Return the (x, y) coordinate for the center point of the cell that contains the specified text.  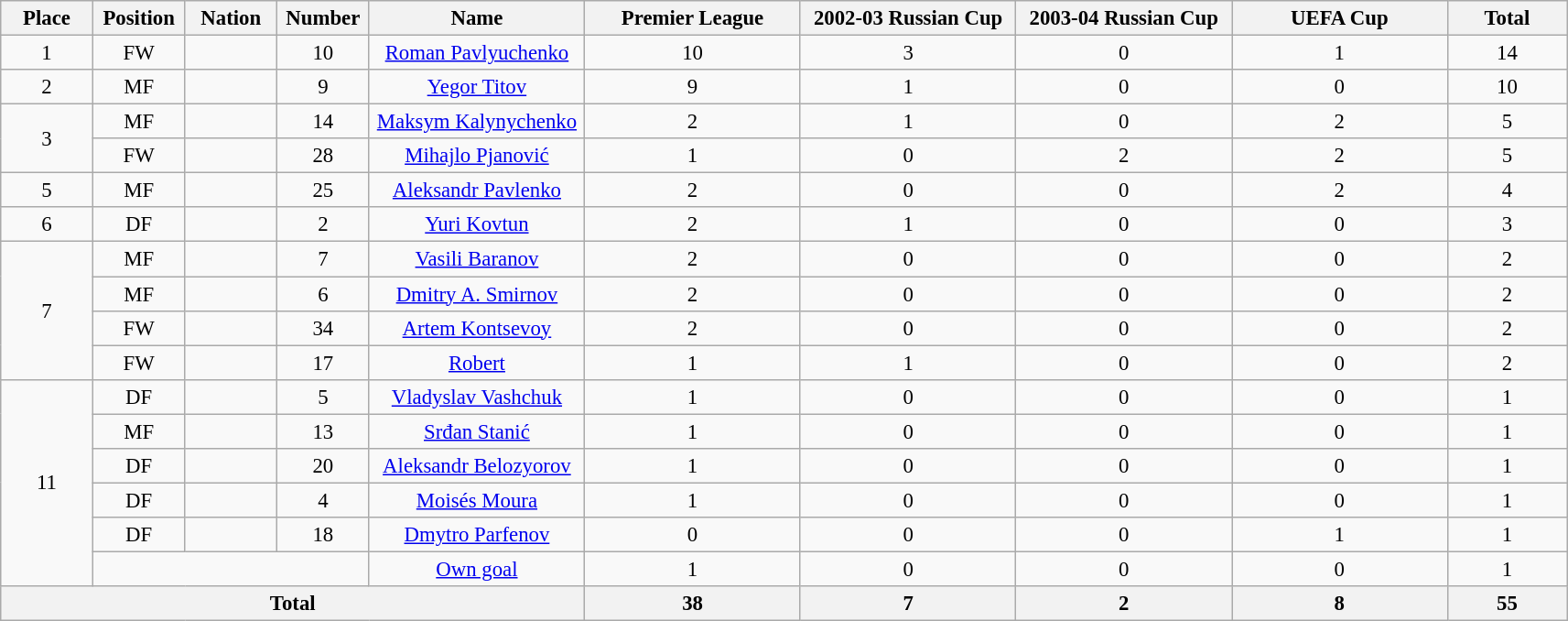
2002-03 Russian Cup (908, 18)
11 (48, 483)
Roman Pavlyuchenko (477, 53)
Maksym Kalynychenko (477, 122)
Nation (231, 18)
Dmytro Parfenov (477, 535)
Moisés Moura (477, 500)
13 (324, 431)
Position (139, 18)
20 (324, 466)
Aleksandr Belozyorov (477, 466)
UEFA Cup (1340, 18)
Vasili Baranov (477, 259)
55 (1507, 604)
Aleksandr Pavlenko (477, 191)
Robert (477, 363)
28 (324, 156)
Mihajlo Pjanović (477, 156)
Dmitry A. Smirnov (477, 294)
34 (324, 328)
Vladyslav Vashchuk (477, 397)
Yegor Titov (477, 87)
2003-04 Russian Cup (1124, 18)
Name (477, 18)
Place (48, 18)
25 (324, 191)
Srđan Stanić (477, 431)
Yuri Kovtun (477, 224)
17 (324, 363)
Artem Kontsevoy (477, 328)
8 (1340, 604)
38 (693, 604)
Own goal (477, 569)
18 (324, 535)
Premier League (693, 18)
Number (324, 18)
